Scan for the cell matching the given text and deliver its (x, y) coordinate at center. 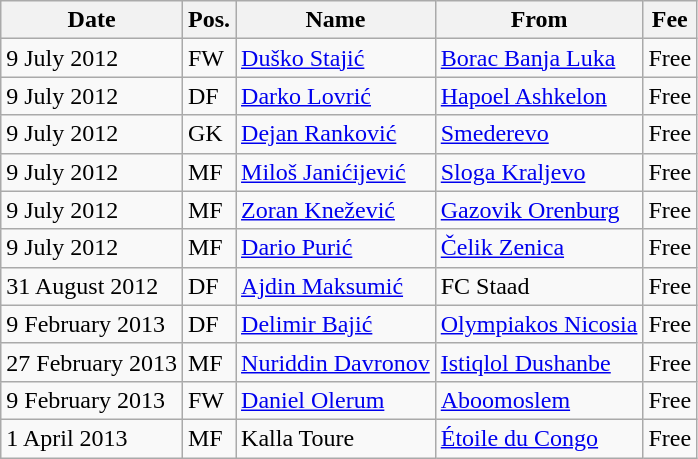
Duško Stajić (336, 58)
Delimir Bajić (336, 324)
Kalla Toure (336, 438)
Pos. (208, 20)
Dario Purić (336, 248)
Daniel Olerum (336, 400)
Smederevo (539, 134)
Zoran Knežević (336, 210)
Name (336, 20)
GK (208, 134)
Ajdin Maksumić (336, 286)
Miloš Janićijević (336, 172)
Date (92, 20)
Aboomoslem (539, 400)
Dejan Ranković (336, 134)
Darko Lovrić (336, 96)
From (539, 20)
Hapoel Ashkelon (539, 96)
Olympiakos Nicosia (539, 324)
31 August 2012 (92, 286)
Čelik Zenica (539, 248)
Sloga Kraljevo (539, 172)
Nuriddin Davronov (336, 362)
1 April 2013 (92, 438)
27 February 2013 (92, 362)
Istiqlol Dushanbe (539, 362)
Étoile du Congo (539, 438)
Gazovik Orenburg (539, 210)
Borac Banja Luka (539, 58)
Fee (670, 20)
FC Staad (539, 286)
